For the text-containing cell, return its midpoint in [X, Y] coordinate format. 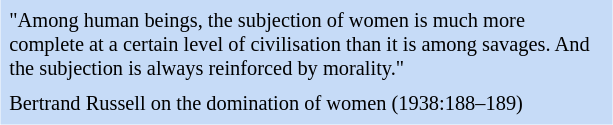
Bertrand Russell on the domination of women (1938:188–189) [306, 104]
